From the cell containing the given text, extract its center point as (X, Y) coordinate. 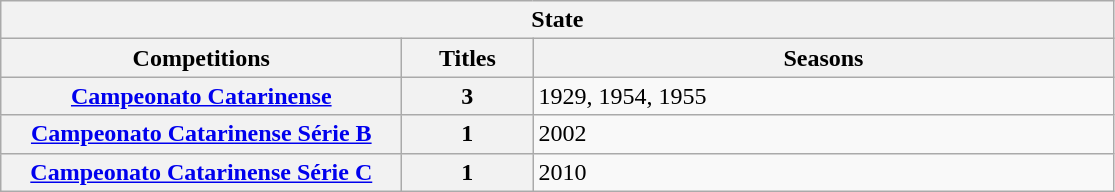
Titles (468, 58)
State (558, 20)
Seasons (824, 58)
Campeonato Catarinense (202, 96)
1929, 1954, 1955 (824, 96)
Campeonato Catarinense Série C (202, 172)
2002 (824, 134)
Campeonato Catarinense Série B (202, 134)
3 (468, 96)
2010 (824, 172)
Competitions (202, 58)
